Return the [x, y] coordinate for the center point of the cell that contains the specified text.  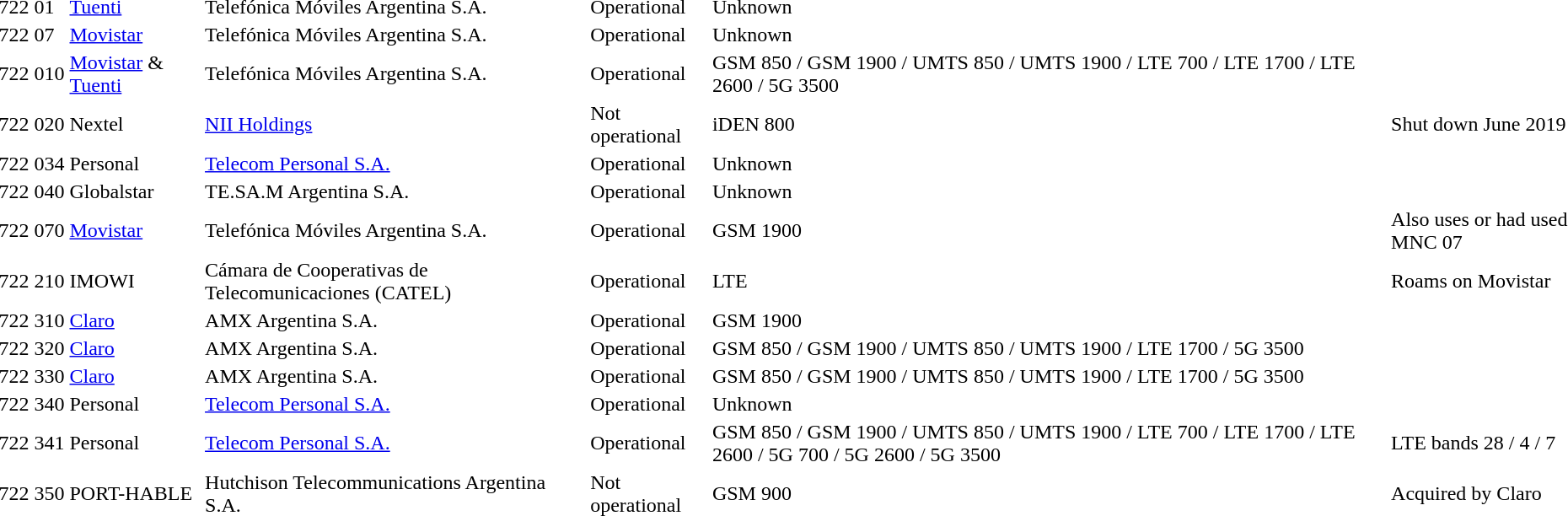
Globalstar [135, 191]
IMOWI [135, 282]
NII Holdings [395, 125]
iDEN 800 [1049, 125]
LTE [1049, 282]
07 [49, 35]
070 [49, 231]
Movistar & Tuenti [135, 74]
210 [49, 282]
Cámara de Cooperativas de Telecomunicaciones (CATEL) [395, 282]
040 [49, 191]
GSM 850 / GSM 1900 / UMTS 850 / UMTS 1900 / LTE 700 / LTE 1700 / LTE 2600 / 5G 3500 [1049, 74]
Nextel [135, 125]
310 [49, 320]
Not operational [649, 125]
330 [49, 376]
TE.SA.M Argentina S.A. [395, 191]
340 [49, 404]
034 [49, 164]
341 [49, 443]
020 [49, 125]
GSM 850 / GSM 1900 / UMTS 850 / UMTS 1900 / LTE 700 / LTE 1700 / LTE 2600 / 5G 700 / 5G 2600 / 5G 3500 [1049, 443]
320 [49, 348]
010 [49, 74]
